Provide the [x, y] coordinate of the cell's center where the given text is located.  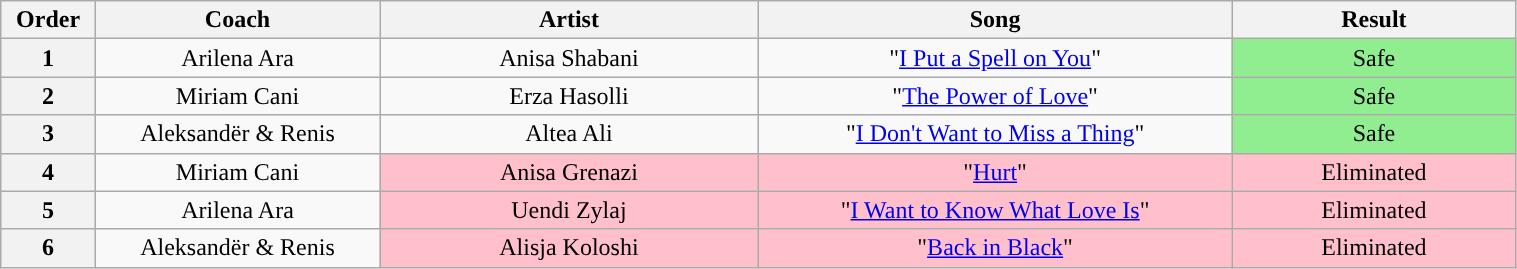
Artist [570, 20]
Alisja Koloshi [570, 248]
Erza Hasolli [570, 96]
Uendi Zylaj [570, 210]
4 [48, 172]
1 [48, 58]
Coach [237, 20]
5 [48, 210]
Anisa Grenazi [570, 172]
Song [995, 20]
6 [48, 248]
Result [1374, 20]
3 [48, 134]
2 [48, 96]
"The Power of Love" [995, 96]
"I Don't Want to Miss a Thing" [995, 134]
Altea Ali [570, 134]
"I Put a Spell on You" [995, 58]
"I Want to Know What Love Is" [995, 210]
Order [48, 20]
"Hurt" [995, 172]
Anisa Shabani [570, 58]
"Back in Black" [995, 248]
